Extract the [X, Y] coordinate from the center of the cell holding the provided text.  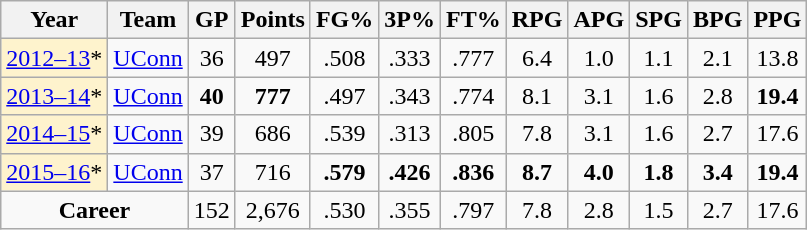
13.8 [778, 58]
1.0 [599, 58]
6.4 [537, 58]
.313 [410, 134]
.836 [473, 172]
GP [212, 20]
.777 [473, 58]
Points [272, 20]
1.8 [659, 172]
152 [212, 210]
777 [272, 96]
2.1 [717, 58]
APG [599, 20]
.343 [410, 96]
40 [212, 96]
1.5 [659, 210]
37 [212, 172]
.774 [473, 96]
3.4 [717, 172]
2015–16* [54, 172]
.497 [344, 96]
PPG [778, 20]
.333 [410, 58]
1.1 [659, 58]
FG% [344, 20]
686 [272, 134]
2012–13* [54, 58]
.530 [344, 210]
8.1 [537, 96]
3P% [410, 20]
.539 [344, 134]
.508 [344, 58]
Career [94, 210]
2,676 [272, 210]
.805 [473, 134]
4.0 [599, 172]
716 [272, 172]
.426 [410, 172]
BPG [717, 20]
2014–15* [54, 134]
36 [212, 58]
Team [148, 20]
.797 [473, 210]
.579 [344, 172]
2013–14* [54, 96]
39 [212, 134]
.355 [410, 210]
RPG [537, 20]
497 [272, 58]
FT% [473, 20]
Year [54, 20]
SPG [659, 20]
8.7 [537, 172]
